Return [X, Y] of the center of cell containing provided text 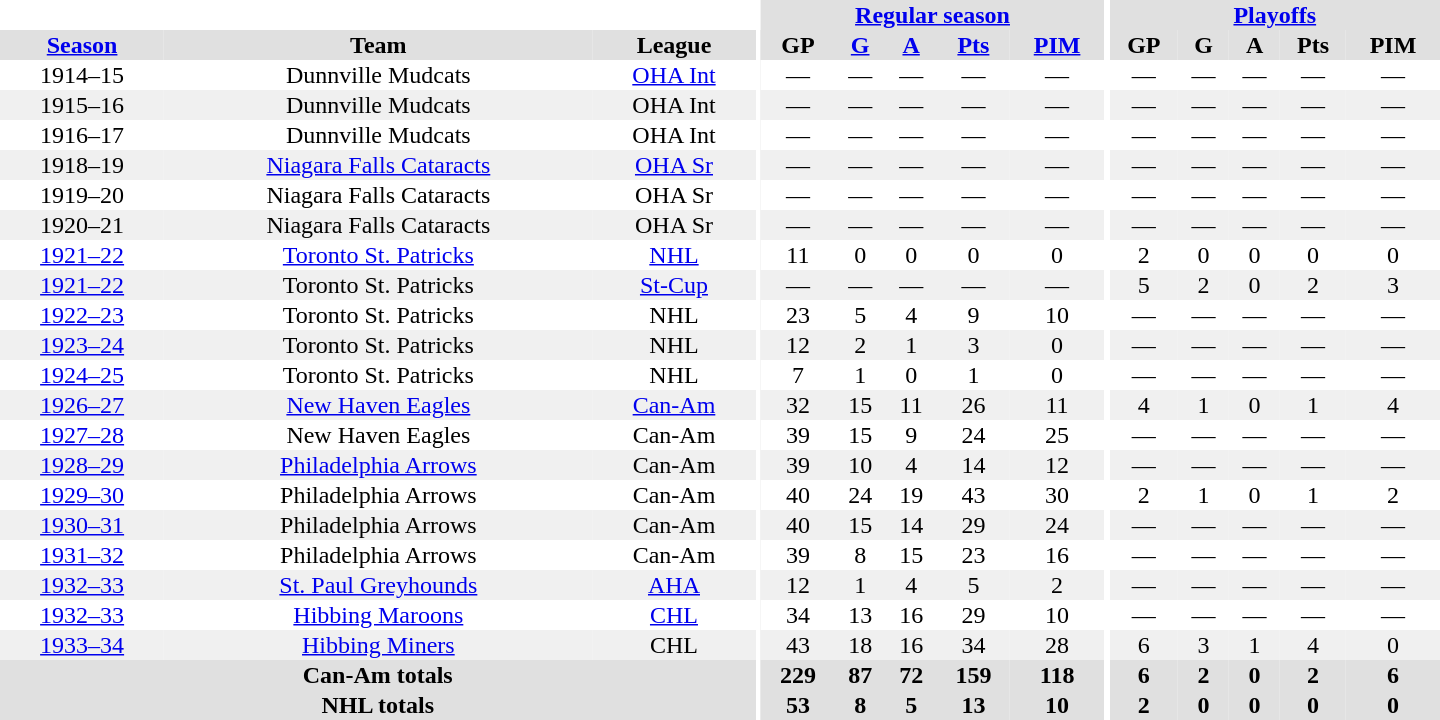
1924–25 [82, 375]
87 [860, 675]
Can-Am totals [378, 675]
159 [974, 675]
25 [1057, 435]
Regular season [932, 15]
1933–34 [82, 645]
1919–20 [82, 195]
229 [798, 675]
1915–16 [82, 105]
AHA [674, 585]
1918–19 [82, 165]
1926–27 [82, 405]
Hibbing Maroons [378, 615]
1923–24 [82, 345]
Playoffs [1275, 15]
Hibbing Miners [378, 645]
1914–15 [82, 75]
1931–32 [82, 555]
1930–31 [82, 525]
1929–30 [82, 495]
30 [1057, 495]
League [674, 45]
19 [912, 495]
1920–21 [82, 225]
72 [912, 675]
Team [378, 45]
18 [860, 645]
Season [82, 45]
28 [1057, 645]
32 [798, 405]
118 [1057, 675]
NHL totals [378, 705]
St-Cup [674, 285]
1922–23 [82, 315]
St. Paul Greyhounds [378, 585]
26 [974, 405]
7 [798, 375]
53 [798, 705]
1927–28 [82, 435]
1916–17 [82, 135]
1928–29 [82, 465]
